Return the (x, y) coordinate for the center point of the cell that contains the specified text.  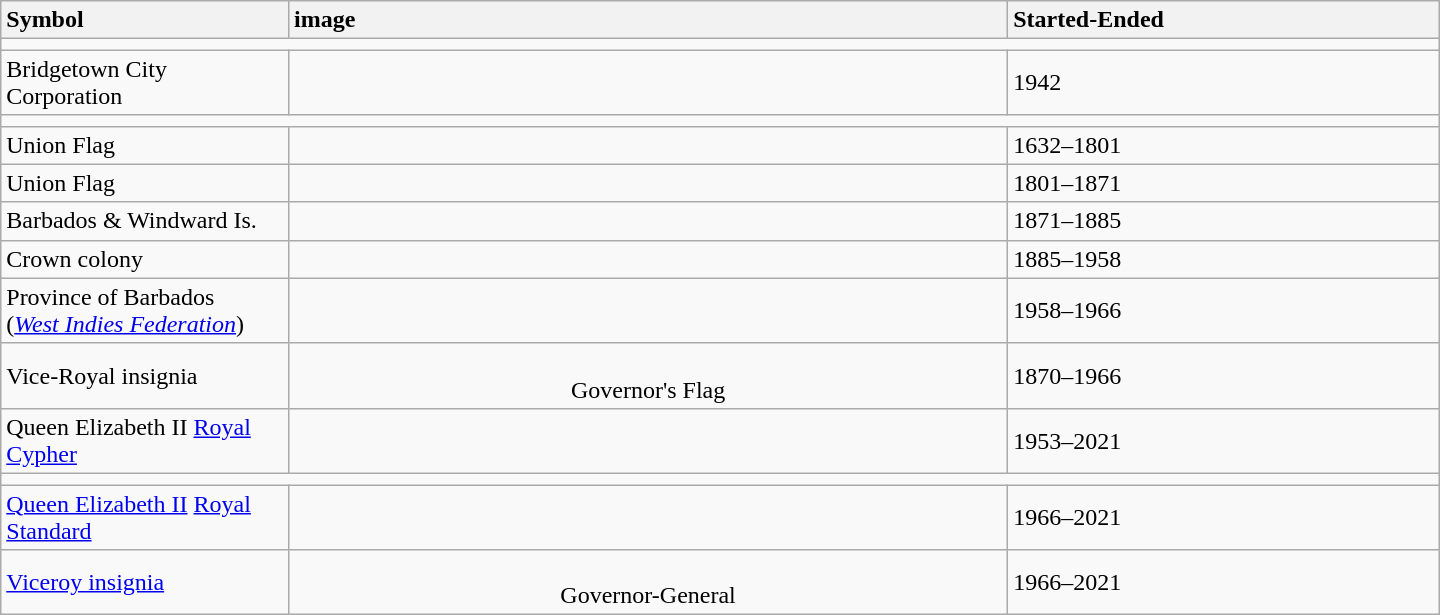
Viceroy insignia (145, 582)
1632–1801 (1224, 145)
Started-Ended (1224, 20)
1885–1958 (1224, 259)
Bridgetown City Corporation (145, 82)
Governor's Flag (648, 376)
1942 (1224, 82)
Vice-Royal insignia (145, 376)
1801–1871 (1224, 183)
Queen Elizabeth II Royal Standard (145, 516)
1871–1885 (1224, 221)
Barbados & Windward Is. (145, 221)
Crown colony (145, 259)
Symbol (145, 20)
1870–1966 (1224, 376)
1953–2021 (1224, 440)
Province of Barbados(West Indies Federation) (145, 310)
image (648, 20)
1958–1966 (1224, 310)
Governor-General (648, 582)
Queen Elizabeth II Royal Cypher (145, 440)
